Return [x, y] of the center of cell containing provided text 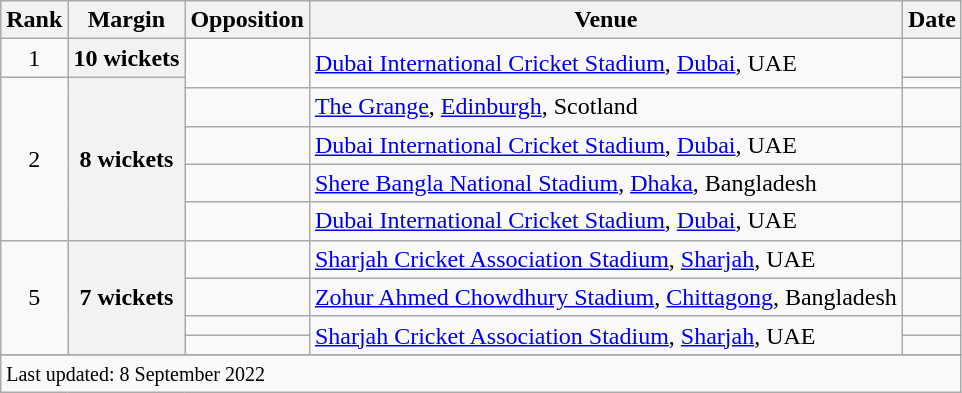
5 [34, 297]
10 wickets [126, 58]
Shere Bangla National Stadium, Dhaka, Bangladesh [606, 183]
8 wickets [126, 158]
Margin [126, 20]
Opposition [247, 20]
Date [932, 20]
Rank [34, 20]
The Grange, Edinburgh, Scotland [606, 107]
Venue [606, 20]
Last updated: 8 September 2022 [482, 373]
1 [34, 58]
2 [34, 158]
Zohur Ahmed Chowdhury Stadium, Chittagong, Bangladesh [606, 297]
7 wickets [126, 297]
